Return the [X, Y] coordinate for the center point of the cell that contains the specified text.  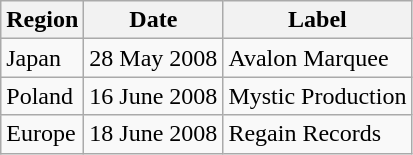
18 June 2008 [154, 134]
Avalon Marquee [318, 58]
16 June 2008 [154, 96]
Europe [42, 134]
Region [42, 20]
Poland [42, 96]
Label [318, 20]
28 May 2008 [154, 58]
Date [154, 20]
Mystic Production [318, 96]
Japan [42, 58]
Regain Records [318, 134]
